Output the (X, Y) coordinate of the center of the cell containing the given text.  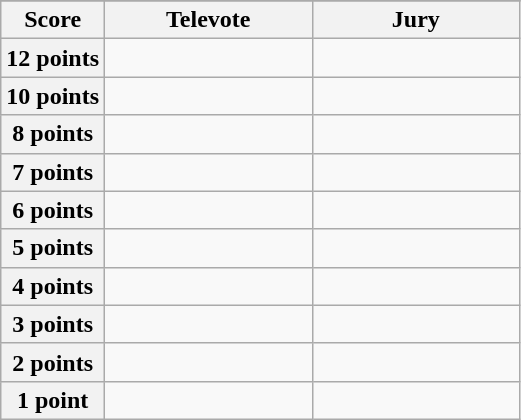
6 points (53, 210)
7 points (53, 172)
8 points (53, 134)
1 point (53, 400)
12 points (53, 58)
10 points (53, 96)
2 points (53, 362)
Score (53, 20)
3 points (53, 324)
5 points (53, 248)
4 points (53, 286)
Jury (416, 20)
Televote (209, 20)
